Search for the cell housing the specified text and yield its [X, Y] center coordinate. 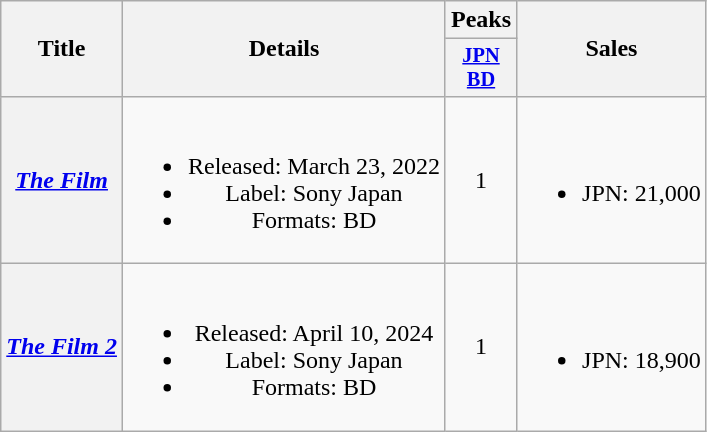
Released: April 10, 2024Label: Sony JapanFormats: BD [284, 348]
Released: March 23, 2022Label: Sony JapanFormats: BD [284, 180]
Details [284, 49]
Title [62, 49]
JPN: 18,900 [612, 348]
Sales [612, 49]
The Film [62, 180]
JPNBD [480, 68]
Peaks [480, 20]
The Film 2 [62, 348]
JPN: 21,000 [612, 180]
